Extract the [X, Y] coordinate from the center of the cell holding the provided text.  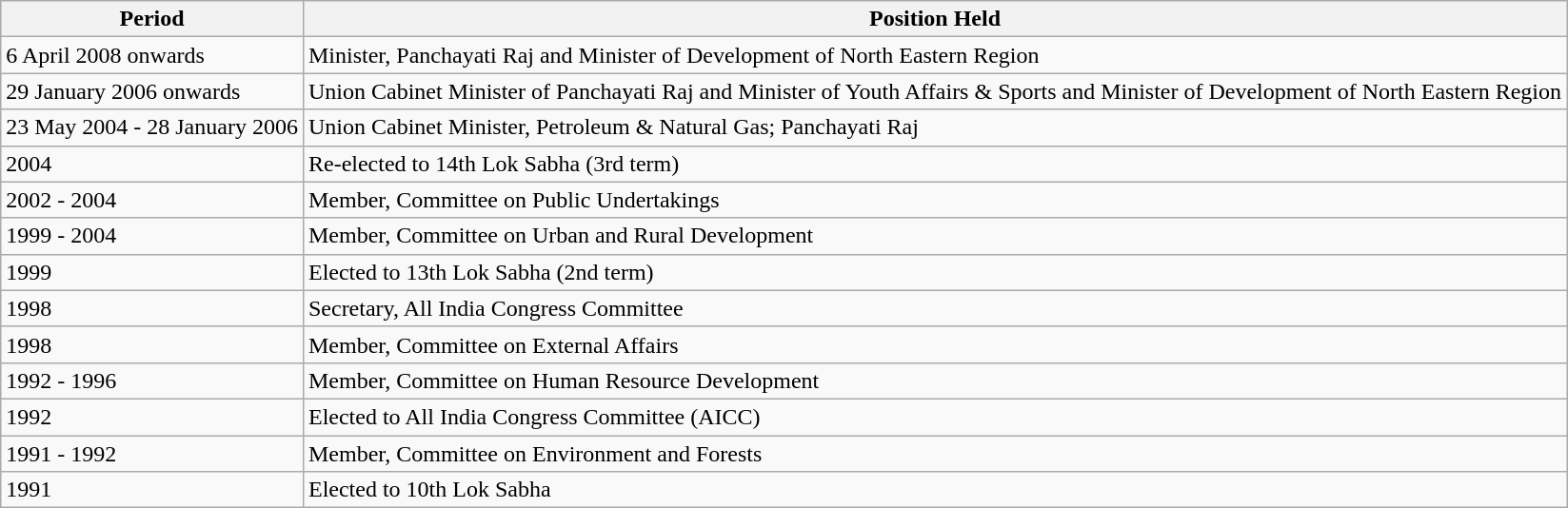
Minister, Panchayati Raj and Minister of Development of North Eastern Region [935, 55]
Elected to All India Congress Committee (AICC) [935, 417]
23 May 2004 - 28 January 2006 [152, 127]
1992 - 1996 [152, 381]
6 April 2008 onwards [152, 55]
Member, Committee on Public Undertakings [935, 200]
Elected to 10th Lok Sabha [935, 490]
Union Cabinet Minister of Panchayati Raj and Minister of Youth Affairs & Sports and Minister of Development of North Eastern Region [935, 91]
1999 [152, 272]
Secretary, All India Congress Committee [935, 308]
Period [152, 19]
2004 [152, 164]
Position Held [935, 19]
Elected to 13th Lok Sabha (2nd term) [935, 272]
Member, Committee on Human Resource Development [935, 381]
Member, Committee on Environment and Forests [935, 454]
Member, Committee on External Affairs [935, 344]
29 January 2006 onwards [152, 91]
1999 - 2004 [152, 236]
Member, Committee on Urban and Rural Development [935, 236]
2002 - 2004 [152, 200]
1992 [152, 417]
Union Cabinet Minister, Petroleum & Natural Gas; Panchayati Raj [935, 127]
1991 [152, 490]
1991 - 1992 [152, 454]
Re-elected to 14th Lok Sabha (3rd term) [935, 164]
